Find where the given text appears and provide that cell's center as (X, Y) coordinate. 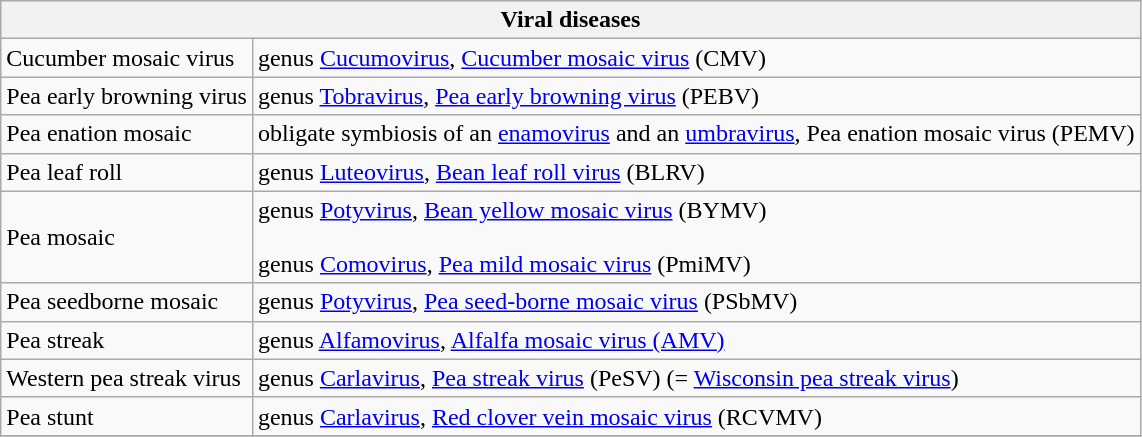
Pea leaf roll (127, 172)
Pea seedborne mosaic (127, 302)
Pea streak (127, 340)
genus Carlavirus, Pea streak virus (PeSV) (= Wisconsin pea streak virus) (696, 378)
Viral diseases (570, 20)
Western pea streak virus (127, 378)
genus Potyvirus, Pea seed-borne mosaic virus (PSbMV) (696, 302)
genus Potyvirus, Bean yellow mosaic virus (BYMV) genus Comovirus, Pea mild mosaic virus (PmiMV) (696, 237)
genus Carlavirus, Red clover vein mosaic virus (RCVMV) (696, 416)
genus Cucumovirus, Cucumber mosaic virus (CMV) (696, 58)
Pea early browning virus (127, 96)
genus Tobravirus, Pea early browning virus (PEBV) (696, 96)
genus Alfamovirus, Alfalfa mosaic virus (AMV) (696, 340)
Pea stunt (127, 416)
genus Luteovirus, Bean leaf roll virus (BLRV) (696, 172)
Pea enation mosaic (127, 134)
obligate symbiosis of an enamovirus and an umbravirus, Pea enation mosaic virus (PEMV) (696, 134)
Cucumber mosaic virus (127, 58)
Pea mosaic (127, 237)
